Capture the cell that displays the provided text and extract its (X, Y) central coordinate. 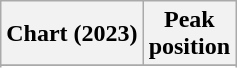
Peakposition (189, 34)
Chart (2023) (72, 34)
